Pinpoint the cell where the given text exists, returning its [x, y] midpoint coordinate. 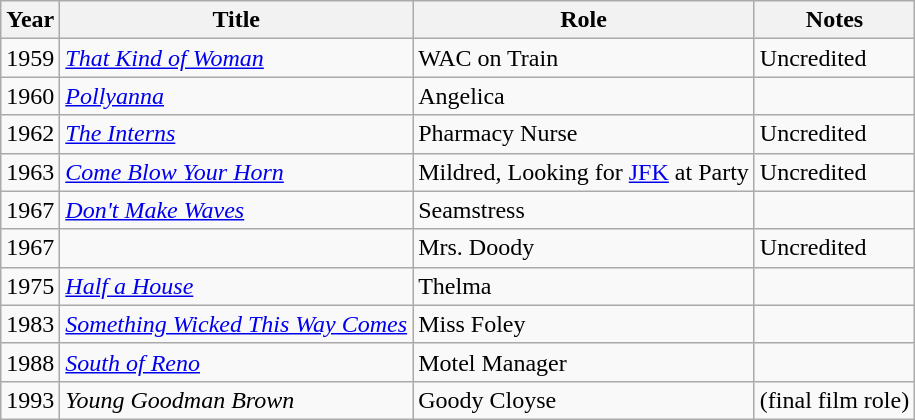
WAC on Train [584, 58]
Notes [834, 20]
Title [236, 20]
1963 [30, 172]
Miss Foley [584, 324]
1960 [30, 96]
Pollyanna [236, 96]
1975 [30, 286]
Mildred, Looking for JFK at Party [584, 172]
Year [30, 20]
Role [584, 20]
1983 [30, 324]
1993 [30, 400]
(final film role) [834, 400]
Motel Manager [584, 362]
Thelma [584, 286]
Angelica [584, 96]
1988 [30, 362]
Young Goodman Brown [236, 400]
South of Reno [236, 362]
1959 [30, 58]
That Kind of Woman [236, 58]
Don't Make Waves [236, 210]
Pharmacy Nurse [584, 134]
Mrs. Doody [584, 248]
1962 [30, 134]
Goody Cloyse [584, 400]
The Interns [236, 134]
Half a House [236, 286]
Something Wicked This Way Comes [236, 324]
Seamstress [584, 210]
Come Blow Your Horn [236, 172]
